From the cell containing the given text, extract its center point as (x, y) coordinate. 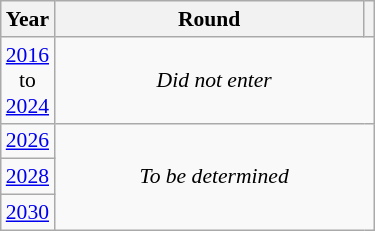
2030 (28, 213)
2028 (28, 177)
Year (28, 19)
2016to2024 (28, 80)
Round (209, 19)
Did not enter (214, 80)
To be determined (214, 176)
2026 (28, 141)
